Pinpoint the cell where the given text exists, returning its [X, Y] midpoint coordinate. 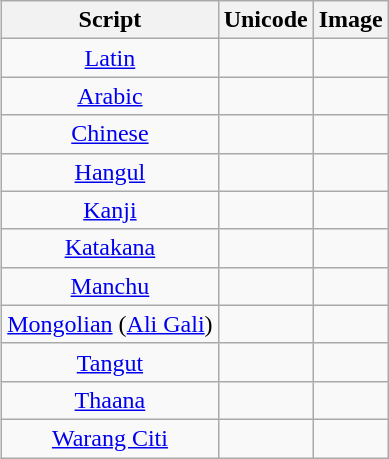
Tangut [110, 363]
Mongolian (Ali Gali) [110, 325]
Manchu [110, 287]
Script [110, 20]
Arabic [110, 96]
Latin [110, 58]
Thaana [110, 401]
Katakana [110, 248]
Unicode [266, 20]
Hangul [110, 172]
Image [350, 20]
Kanji [110, 210]
Warang Citi [110, 439]
Chinese [110, 134]
